From the cell containing the given text, extract its center point as (X, Y) coordinate. 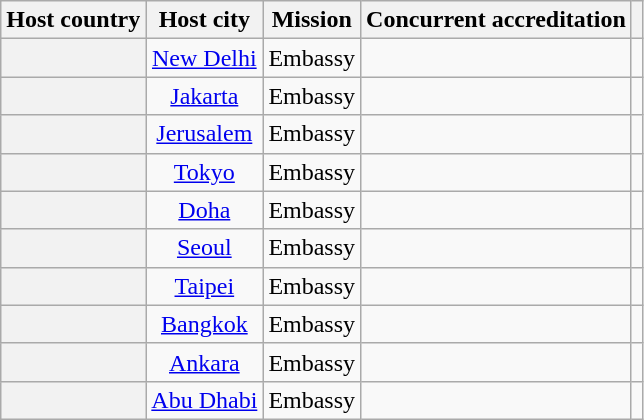
Host country (74, 20)
Host city (204, 20)
Jerusalem (204, 134)
Bangkok (204, 324)
Tokyo (204, 172)
Ankara (204, 362)
Concurrent accreditation (496, 20)
New Delhi (204, 58)
Taipei (204, 286)
Mission (312, 20)
Jakarta (204, 96)
Seoul (204, 248)
Abu Dhabi (204, 400)
Doha (204, 210)
